Find where the given text appears and provide that cell's center as (x, y) coordinate. 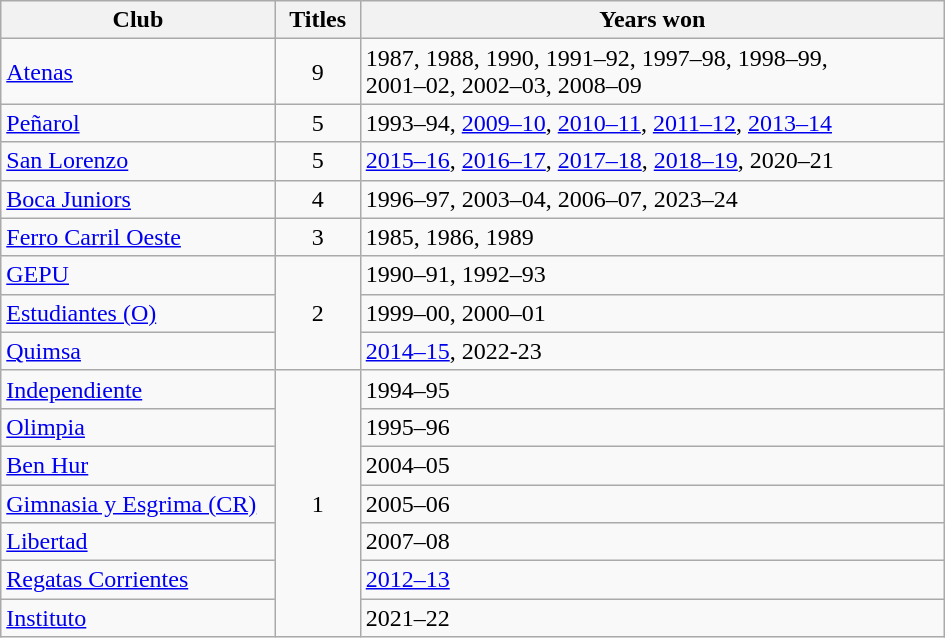
Atenas (138, 72)
Years won (652, 20)
Estudiantes (O) (138, 313)
1990–91, 1992–93 (652, 275)
Olimpia (138, 427)
1987, 1988, 1990, 1991–92, 1997–98, 1998–99, 2001–02, 2002–03, 2008–09 (652, 72)
1993–94, 2009–10, 2010–11, 2011–12, 2013–14 (652, 123)
Independiente (138, 389)
1999–00, 2000–01 (652, 313)
Instituto (138, 618)
Titles (318, 20)
1994–95 (652, 389)
2005–06 (652, 503)
1995–96 (652, 427)
Regatas Corrientes (138, 580)
Gimnasia y Esgrima (CR) (138, 503)
Boca Juniors (138, 199)
GEPU (138, 275)
2007–08 (652, 542)
3 (318, 237)
2021–22 (652, 618)
1996–97, 2003–04, 2006–07, 2023–24 (652, 199)
Libertad (138, 542)
2 (318, 313)
2015–16, 2016–17, 2017–18, 2018–19, 2020–21 (652, 161)
2014–15, 2022-23 (652, 351)
Ben Hur (138, 465)
San Lorenzo (138, 161)
4 (318, 199)
9 (318, 72)
Quimsa (138, 351)
Peñarol (138, 123)
2012–13 (652, 580)
1 (318, 503)
Ferro Carril Oeste (138, 237)
Club (138, 20)
2004–05 (652, 465)
1985, 1986, 1989 (652, 237)
